For the text-containing cell, return its midpoint in [x, y] coordinate format. 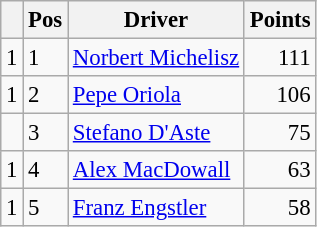
Stefano D'Aste [156, 133]
Norbert Michelisz [156, 58]
2 [46, 95]
Pos [46, 20]
111 [280, 58]
Driver [156, 20]
106 [280, 95]
Alex MacDowall [156, 170]
Franz Engstler [156, 208]
63 [280, 170]
58 [280, 208]
Points [280, 20]
75 [280, 133]
4 [46, 170]
Pepe Oriola [156, 95]
3 [46, 133]
5 [46, 208]
